Identify which cell holds the provided text, then report its (X, Y) central coordinate. 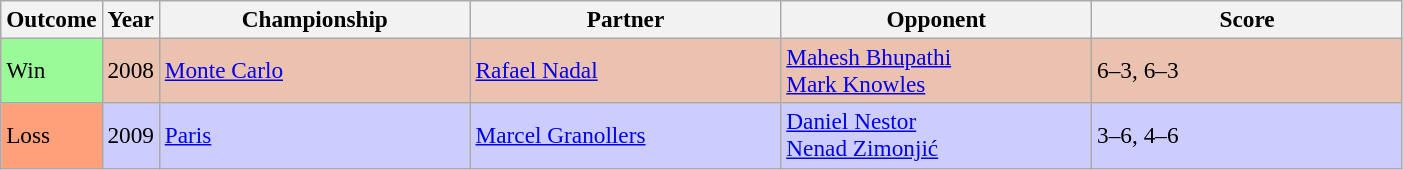
Championship (314, 19)
6–3, 6–3 (1248, 70)
3–6, 4–6 (1248, 136)
Outcome (52, 19)
Monte Carlo (314, 70)
Opponent (936, 19)
Score (1248, 19)
2008 (130, 70)
Daniel Nestor Nenad Zimonjić (936, 136)
Year (130, 19)
Partner (626, 19)
Paris (314, 136)
Rafael Nadal (626, 70)
2009 (130, 136)
Marcel Granollers (626, 136)
Loss (52, 136)
Win (52, 70)
Mahesh Bhupathi Mark Knowles (936, 70)
